Extract the [x, y] coordinate from the center of the cell holding the provided text.  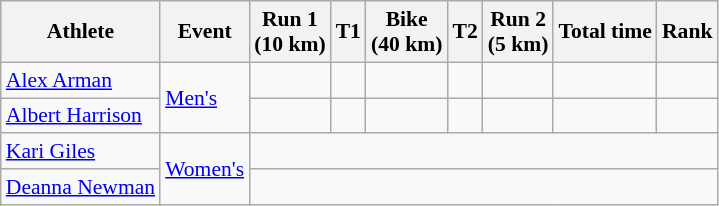
T2 [464, 32]
Kari Giles [80, 152]
Bike(40 km) [406, 32]
Event [204, 32]
Run 1(10 km) [290, 32]
T1 [348, 32]
Albert Harrison [80, 116]
Deanna Newman [80, 187]
Alex Arman [80, 80]
Men's [204, 98]
Women's [204, 170]
Total time [604, 32]
Athlete [80, 32]
Run 2(5 km) [518, 32]
Rank [688, 32]
